From the cell containing the given text, extract its center point as [x, y] coordinate. 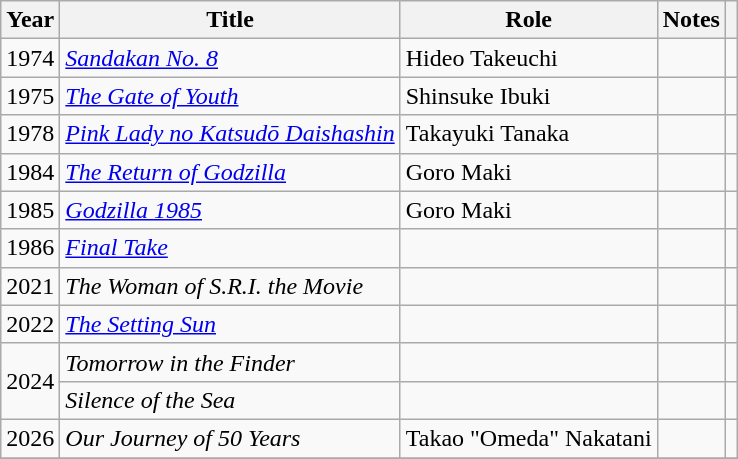
The Return of Godzilla [230, 172]
1984 [30, 172]
Final Take [230, 248]
The Setting Sun [230, 324]
Our Journey of 50 Years [230, 438]
Godzilla 1985 [230, 210]
2024 [30, 381]
Tomorrow in the Finder [230, 362]
Sandakan No. 8 [230, 58]
The Gate of Youth [230, 96]
The Woman of S.R.I. the Movie [230, 286]
Pink Lady no Katsudō Daishashin [230, 134]
2026 [30, 438]
1974 [30, 58]
1975 [30, 96]
Year [30, 20]
Notes [691, 20]
2022 [30, 324]
1985 [30, 210]
Hideo Takeuchi [528, 58]
Takayuki Tanaka [528, 134]
Role [528, 20]
1986 [30, 248]
Takao "Omeda" Nakatani [528, 438]
2021 [30, 286]
Silence of the Sea [230, 400]
Shinsuke Ibuki [528, 96]
Title [230, 20]
1978 [30, 134]
